Scan for the cell matching the given text and deliver its (x, y) coordinate at center. 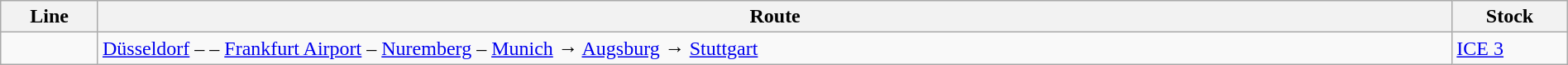
ICE 3 (1510, 48)
Düsseldorf – – Frankfurt Airport – Nuremberg – Munich → Augsburg → Stuttgart (774, 48)
Line (50, 17)
Stock (1510, 17)
Route (774, 17)
